Output the [x, y] coordinate of the center of the cell containing the given text.  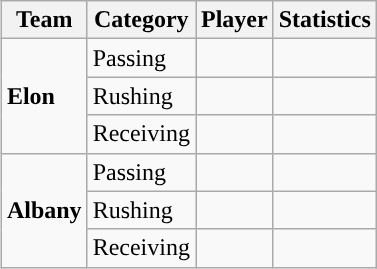
Elon [44, 96]
Statistics [324, 20]
Team [44, 20]
Albany [44, 210]
Player [235, 20]
Category [141, 20]
